Scan for the cell matching the given text and deliver its (X, Y) coordinate at center. 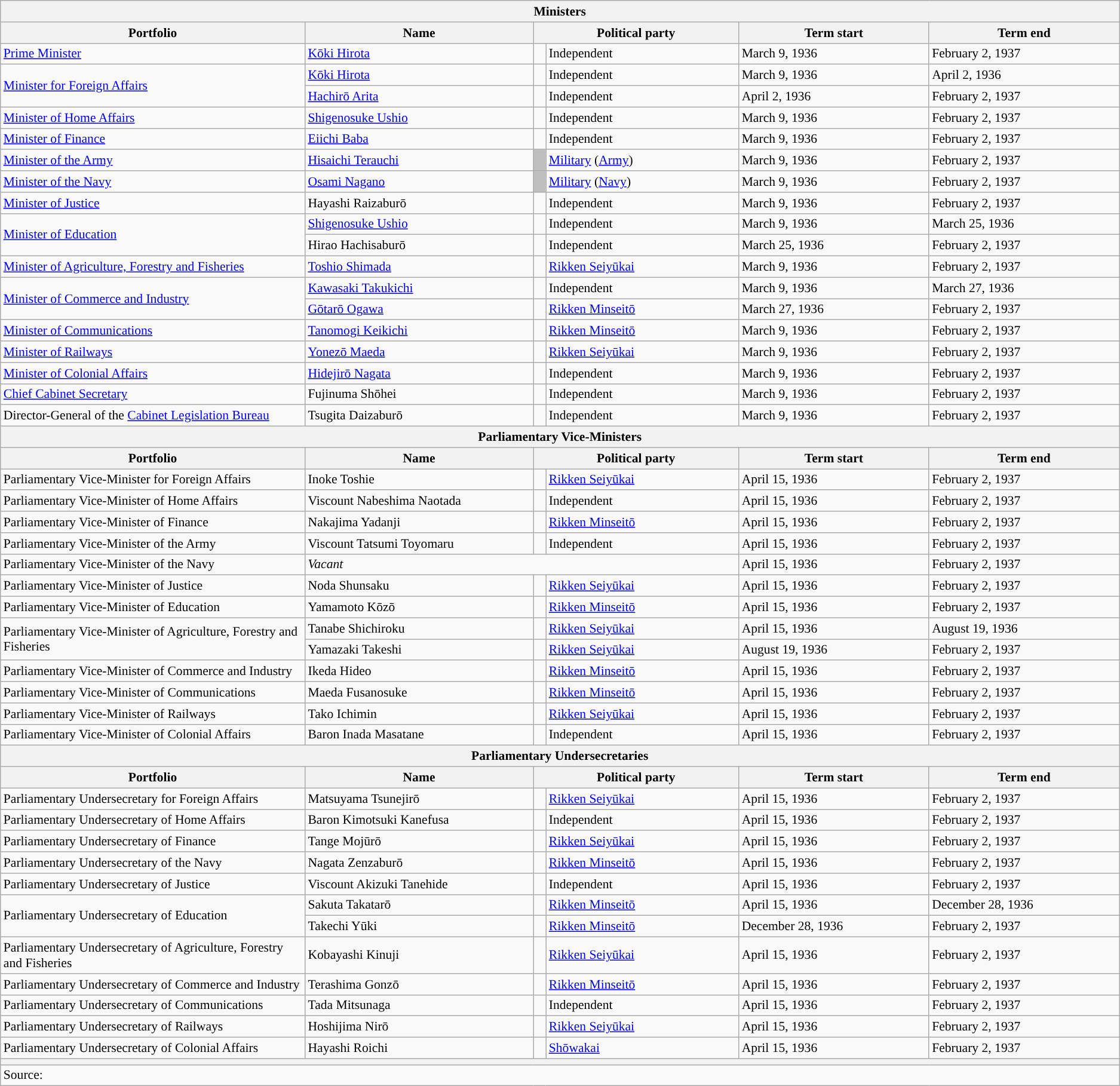
Parliamentary Vice-Minister of Education (153, 608)
Chief Cabinet Secretary (153, 394)
Nakajima Yadanji (419, 522)
Yonezō Maeda (419, 352)
Minister of the Navy (153, 182)
Parliamentary Vice-Ministers (560, 437)
Minister of Commerce and Industry (153, 299)
Parliamentary Undersecretary of Home Affairs (153, 820)
Military (Army) (643, 161)
Parliamentary Undersecretaries (560, 756)
Parliamentary Undersecretary of Justice (153, 884)
Minister of Education (153, 234)
Hisaichi Terauchi (419, 161)
Director-General of the Cabinet Legislation Bureau (153, 416)
Ikeda Hideo (419, 671)
Minister of Justice (153, 203)
Shōwakai (643, 1048)
Matsuyama Tsunejirō (419, 799)
Minister for Foreign Affairs (153, 86)
Yamamoto Kōzō (419, 608)
Baron Kimotsuki Kanefusa (419, 820)
Parliamentary Undersecretary of Finance (153, 842)
Hachirō Arita (419, 97)
Gōtarō Ogawa (419, 309)
Parliamentary Vice-Minister of Communications (153, 692)
Prime Minister (153, 54)
Eiichi Baba (419, 139)
Tanabe Shichiroku (419, 628)
Parliamentary Vice-Minister of the Army (153, 544)
Parliamentary Undersecretary of Agriculture, Forestry and Fisheries (153, 956)
Parliamentary Vice-Minister for Foreign Affairs (153, 480)
Fujinuma Shōhei (419, 394)
Military (Navy) (643, 182)
Toshio Shimada (419, 267)
Kawasaki Takukichi (419, 288)
Tanomogi Keikichi (419, 331)
Viscount Akizuki Tanehide (419, 884)
Minister of the Army (153, 161)
Parliamentary Undersecretary of Education (153, 915)
Hidejirō Nagata (419, 373)
Parliamentary Undersecretary of the Navy (153, 863)
Parliamentary Vice-Minister of Justice (153, 586)
Parliamentary Undersecretary for Foreign Affairs (153, 799)
Source: (560, 1075)
Parliamentary Undersecretary of Commerce and Industry (153, 984)
Viscount Nabeshima Naotada (419, 501)
Nagata Zenzaburō (419, 863)
Maeda Fusanosuke (419, 692)
Parliamentary Vice-Minister of the Navy (153, 565)
Tada Mitsunaga (419, 1005)
Hayashi Roichi (419, 1048)
Osami Nagano (419, 182)
Parliamentary Vice-Minister of Railways (153, 714)
Parliamentary Undersecretary of Colonial Affairs (153, 1048)
Hirao Hachisaburō (419, 246)
Hayashi Raizaburō (419, 203)
Sakuta Takatarō (419, 905)
Parliamentary Vice-Minister of Agriculture, Forestry and Fisheries (153, 639)
Baron Inada Masatane (419, 735)
Takechi Yūki (419, 927)
Parliamentary Vice-Minister of Colonial Affairs (153, 735)
Minister of Communications (153, 331)
Yamazaki Takeshi (419, 650)
Minister of Finance (153, 139)
Terashima Gonzō (419, 984)
Minister of Agriculture, Forestry and Fisheries (153, 267)
Noda Shunsaku (419, 586)
Parliamentary Vice-Minister of Home Affairs (153, 501)
Parliamentary Undersecretary of Railways (153, 1027)
Parliamentary Undersecretary of Communications (153, 1005)
Ministers (560, 11)
Tako Ichimin (419, 714)
Vacant (521, 565)
Hoshijima Nirō (419, 1027)
Parliamentary Vice-Minister of Commerce and Industry (153, 671)
Tsugita Daizaburō (419, 416)
Minister of Railways (153, 352)
Kobayashi Kinuji (419, 956)
Parliamentary Vice-Minister of Finance (153, 522)
Minister of Home Affairs (153, 118)
Tange Mojūrō (419, 842)
Inoke Toshie (419, 480)
Minister of Colonial Affairs (153, 373)
Viscount Tatsumi Toyomaru (419, 544)
